For the text-containing cell, return its midpoint in (X, Y) coordinate format. 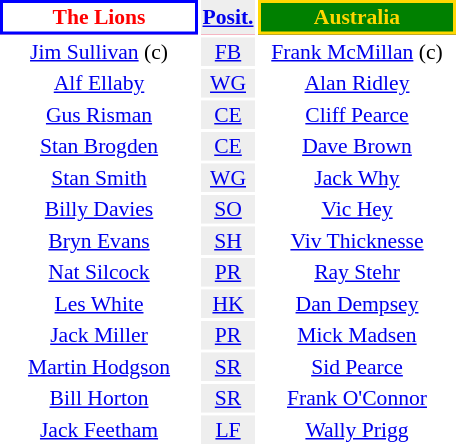
Bill Horton (99, 398)
HK (228, 304)
Vic Hey (357, 209)
Ray Stehr (357, 272)
SH (228, 240)
Posit. (228, 17)
Australia (357, 17)
Jack Miller (99, 335)
Frank McMillan (c) (357, 52)
LF (228, 430)
Alan Ridley (357, 83)
Les White (99, 304)
Jack Feetham (99, 430)
Stan Smith (99, 178)
Cliff Pearce (357, 114)
Dan Dempsey (357, 304)
Frank O'Connor (357, 398)
Jim Sullivan (c) (99, 52)
Billy Davies (99, 209)
FB (228, 52)
The Lions (99, 17)
Wally Prigg (357, 430)
Nat Silcock (99, 272)
Martin Hodgson (99, 366)
Jack Why (357, 178)
SO (228, 209)
Viv Thicknesse (357, 240)
Stan Brogden (99, 146)
Gus Risman (99, 114)
Sid Pearce (357, 366)
Alf Ellaby (99, 83)
Mick Madsen (357, 335)
Bryn Evans (99, 240)
Dave Brown (357, 146)
